For the text-containing cell, return its midpoint in [x, y] coordinate format. 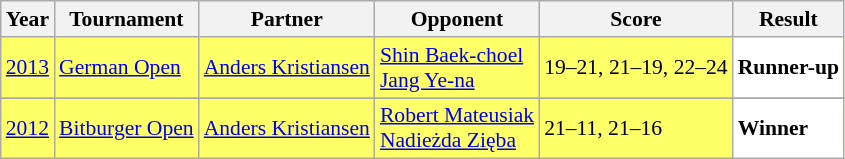
Partner [287, 19]
Bitburger Open [126, 128]
Tournament [126, 19]
Year [28, 19]
German Open [126, 68]
Score [636, 19]
Result [788, 19]
19–21, 21–19, 22–24 [636, 68]
Opponent [457, 19]
Robert Mateusiak Nadieżda Zięba [457, 128]
2013 [28, 68]
Runner-up [788, 68]
Shin Baek-choel Jang Ye-na [457, 68]
21–11, 21–16 [636, 128]
2012 [28, 128]
Winner [788, 128]
